Detect which cell encompasses the target text, then output its [x, y] center coordinate. 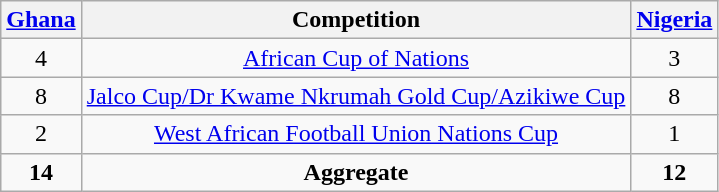
14 [41, 172]
Competition [356, 20]
1 [674, 134]
3 [674, 58]
Jalco Cup/Dr Kwame Nkrumah Gold Cup/Azikiwe Cup [356, 96]
African Cup of Nations [356, 58]
West African Football Union Nations Cup [356, 134]
4 [41, 58]
Aggregate [356, 172]
12 [674, 172]
Nigeria [674, 20]
2 [41, 134]
Ghana [41, 20]
